Extract the (X, Y) coordinate from the center of the cell holding the provided text.  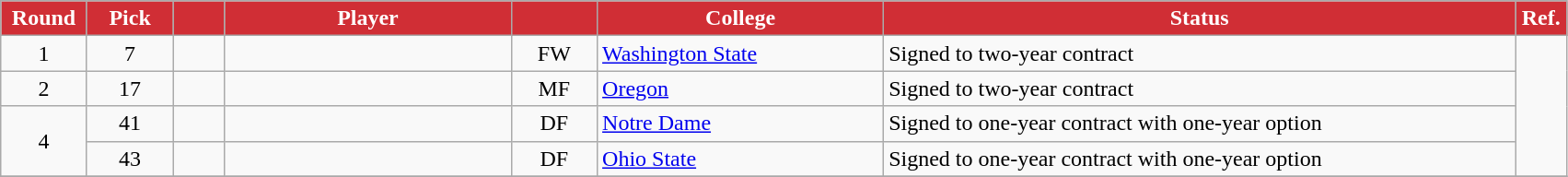
College (740, 18)
7 (130, 53)
41 (130, 124)
MF (554, 88)
2 (44, 88)
43 (130, 159)
FW (554, 53)
Pick (130, 18)
Player (368, 18)
Ref. (1541, 18)
Oregon (740, 88)
4 (44, 141)
17 (130, 88)
Washington State (740, 53)
Notre Dame (740, 124)
Status (1200, 18)
Round (44, 18)
1 (44, 53)
Ohio State (740, 159)
